Return [X, Y] of the center of cell containing provided text 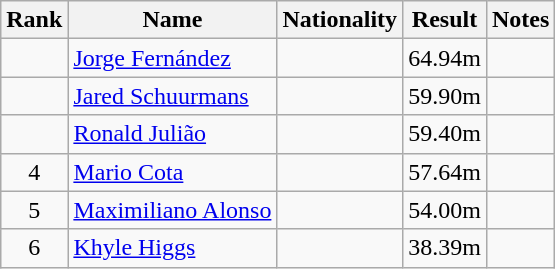
Khyle Higgs [172, 248]
4 [34, 172]
Notes [520, 20]
38.39m [445, 248]
Jared Schuurmans [172, 96]
64.94m [445, 58]
Jorge Fernández [172, 58]
Name [172, 20]
5 [34, 210]
59.40m [445, 134]
Rank [34, 20]
54.00m [445, 210]
57.64m [445, 172]
Nationality [340, 20]
6 [34, 248]
Result [445, 20]
Ronald Julião [172, 134]
Mario Cota [172, 172]
59.90m [445, 96]
Maximiliano Alonso [172, 210]
